Provide the [x, y] coordinate of the cell's center where the given text is located.  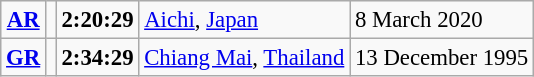
2:20:29 [98, 20]
2:34:29 [98, 58]
AR [24, 20]
GR [24, 58]
13 December 1995 [442, 58]
Chiang Mai, Thailand [244, 58]
8 March 2020 [442, 20]
Aichi, Japan [244, 20]
